From the cell containing the given text, extract its center point as [X, Y] coordinate. 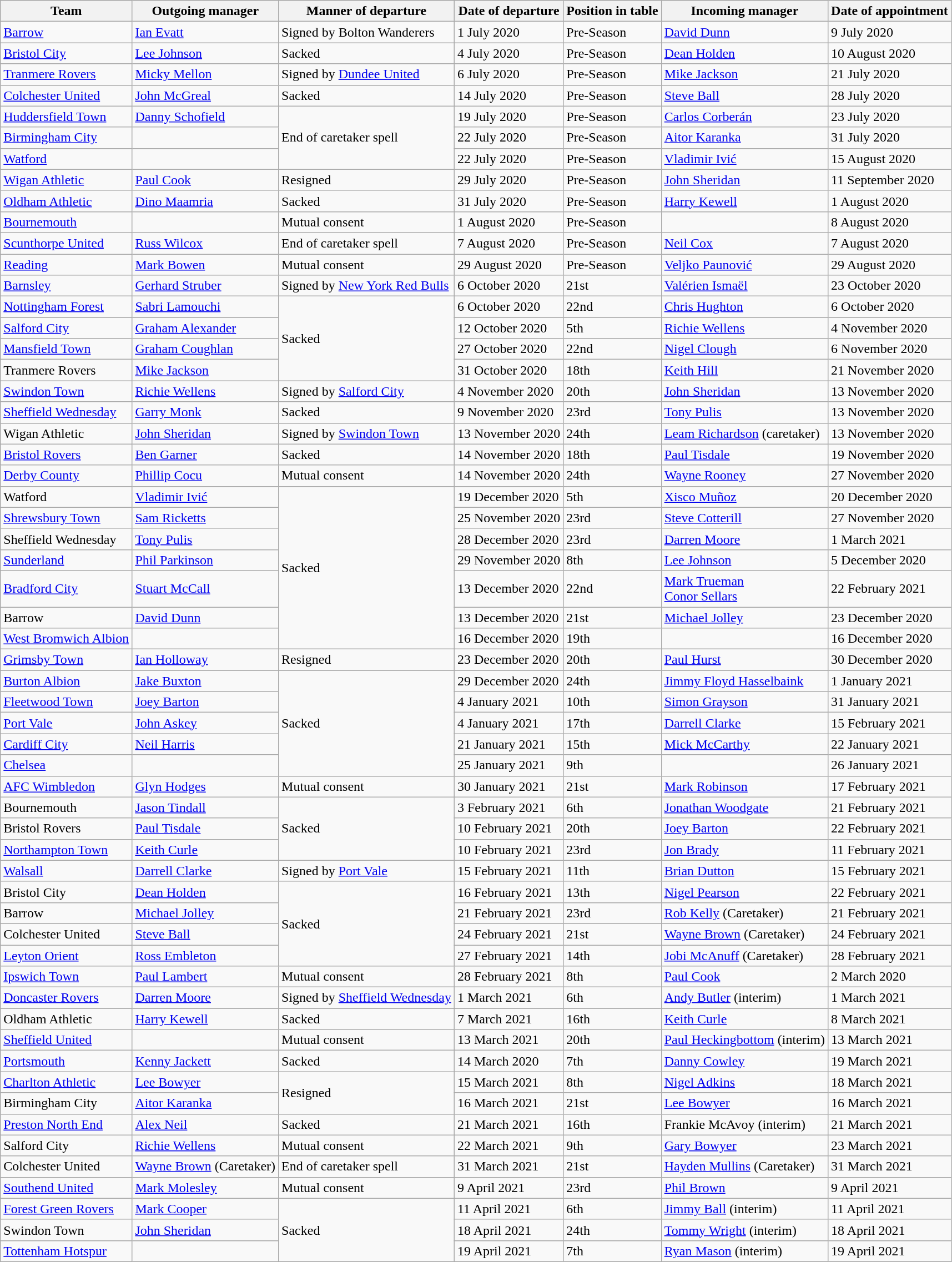
Jimmy Floyd Hasselbaink [744, 681]
Huddersfield Town [67, 117]
Leyton Orient [67, 955]
Simon Grayson [744, 702]
3 February 2021 [508, 807]
23 March 2021 [890, 1145]
21 July 2020 [890, 74]
2 March 2020 [890, 977]
Northampton Town [67, 850]
4 July 2020 [508, 53]
Port Vale [67, 723]
Gary Bowyer [744, 1145]
11 February 2021 [890, 850]
26 January 2021 [890, 765]
15 March 2021 [508, 1082]
Cardiff City [67, 744]
19 July 2020 [508, 117]
Graham Coughlan [205, 349]
Nigel Pearson [744, 892]
6 November 2020 [890, 349]
Incoming manager [744, 11]
Ipswich Town [67, 977]
Phillip Cocu [205, 476]
Gerhard Struber [205, 286]
Signed by Salford City [366, 391]
Mark Cooper [205, 1209]
Ross Embleton [205, 955]
John McGreal [205, 95]
Derby County [67, 476]
Paul Hurst [744, 660]
Fleetwood Town [67, 702]
Barnsley [67, 286]
Chelsea [67, 765]
Nottingham Forest [67, 307]
Leam Richardson (caretaker) [744, 433]
18 March 2021 [890, 1082]
Bradford City [67, 588]
Paul Heckingbottom (interim) [744, 1040]
Wayne Rooney [744, 476]
9 July 2020 [890, 32]
Manner of departure [366, 11]
21 November 2020 [890, 370]
Tottenham Hotspur [67, 1251]
Jon Brady [744, 850]
Date of appointment [890, 11]
Dino Maamria [205, 201]
Portsmouth [67, 1061]
Rob Kelly (Caretaker) [744, 913]
Alex Neil [205, 1124]
27 February 2021 [508, 955]
Scunthorpe United [67, 243]
Paul Lambert [205, 977]
Xisco Muñoz [744, 497]
10 August 2020 [890, 53]
10th [612, 702]
Jonathan Woodgate [744, 807]
12 October 2020 [508, 328]
Danny Cowley [744, 1061]
Signed by Swindon Town [366, 433]
Grimsby Town [67, 660]
Sam Ricketts [205, 518]
Burton Albion [67, 681]
Frankie McAvoy (interim) [744, 1124]
Ian Holloway [205, 660]
Nigel Adkins [744, 1082]
Team [67, 11]
11 September 2020 [890, 180]
Phil Brown [744, 1188]
23 July 2020 [890, 117]
16 February 2021 [508, 892]
6 July 2020 [508, 74]
Brian Dutton [744, 871]
Southend United [67, 1188]
Neil Harris [205, 744]
Mark Trueman Conor Sellars [744, 588]
Sheffield United [67, 1040]
Signed by Port Vale [366, 871]
14 July 2020 [508, 95]
1 January 2021 [890, 681]
John Askey [205, 723]
7 March 2021 [508, 1019]
Stuart McCall [205, 588]
Jobi McAnuff (Caretaker) [744, 955]
9 November 2020 [508, 412]
Veljko Paunović [744, 265]
Hayden Mullins (Caretaker) [744, 1167]
Signed by New York Red Bulls [366, 286]
Phil Parkinson [205, 560]
Glyn Hodges [205, 786]
AFC Wimbledon [67, 786]
Ian Evatt [205, 32]
Date of departure [508, 11]
17 February 2021 [890, 786]
Andy Butler (interim) [744, 998]
Micky Mellon [205, 74]
Jason Tindall [205, 807]
19th [612, 639]
Nigel Clough [744, 349]
25 November 2020 [508, 518]
Reading [67, 265]
19 November 2020 [890, 455]
29 December 2020 [508, 681]
21 January 2021 [508, 744]
14 March 2020 [508, 1061]
Mansfield Town [67, 349]
Mark Molesley [205, 1188]
17th [612, 723]
Keith Hill [744, 370]
Chris Hughton [744, 307]
27 October 2020 [508, 349]
23 October 2020 [890, 286]
Mark Bowen [205, 265]
20 December 2020 [890, 497]
Forest Green Rovers [67, 1209]
Position in table [612, 11]
13th [612, 892]
Shrewsbury Town [67, 518]
Mick McCarthy [744, 744]
30 December 2020 [890, 660]
Sabri Lamouchi [205, 307]
25 January 2021 [508, 765]
Outgoing manager [205, 11]
Valérien Ismaël [744, 286]
14th [612, 955]
1 July 2020 [508, 32]
Jake Buxton [205, 681]
28 July 2020 [890, 95]
15 August 2020 [890, 159]
31 January 2021 [890, 702]
29 July 2020 [508, 180]
Tommy Wright (interim) [744, 1230]
Steve Cotterill [744, 518]
22 January 2021 [890, 744]
Signed by Dundee United [366, 74]
Ben Garner [205, 455]
Garry Monk [205, 412]
19 December 2020 [508, 497]
Carlos Corberán [744, 117]
28 December 2020 [508, 539]
Danny Schofield [205, 117]
Signed by Sheffield Wednesday [366, 998]
Russ Wilcox [205, 243]
Kenny Jackett [205, 1061]
29 November 2020 [508, 560]
Walsall [67, 871]
Preston North End [67, 1124]
8 March 2021 [890, 1019]
Neil Cox [744, 243]
Doncaster Rovers [67, 998]
Signed by Bolton Wanderers [366, 32]
22 March 2021 [508, 1145]
Mark Robinson [744, 786]
31 October 2020 [508, 370]
19 March 2021 [890, 1061]
11th [612, 871]
5 December 2020 [890, 560]
15th [612, 744]
8 August 2020 [890, 222]
Charlton Athletic [67, 1082]
30 January 2021 [508, 786]
Ryan Mason (interim) [744, 1251]
Sunderland [67, 560]
Jimmy Ball (interim) [744, 1209]
West Bromwich Albion [67, 639]
Graham Alexander [205, 328]
